Extract the [X, Y] coordinate from the center of the cell holding the provided text.  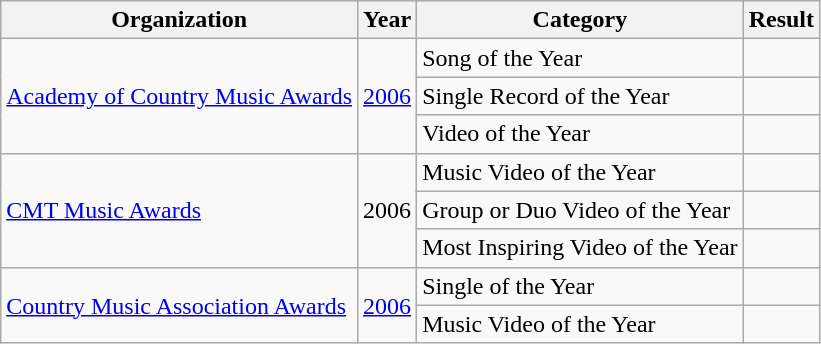
Video of the Year [580, 134]
Song of the Year [580, 58]
Category [580, 20]
Most Inspiring Video of the Year [580, 248]
Country Music Association Awards [180, 305]
Result [781, 20]
Single Record of the Year [580, 96]
CMT Music Awards [180, 210]
Group or Duo Video of the Year [580, 210]
Organization [180, 20]
Academy of Country Music Awards [180, 96]
Year [388, 20]
Single of the Year [580, 286]
